Return the [X, Y] coordinate for the center point of the cell that contains the specified text.  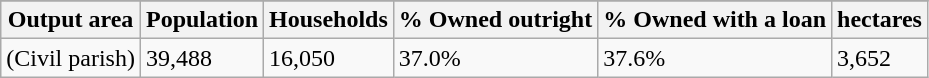
37.6% [715, 58]
37.0% [495, 58]
(Civil parish) [71, 58]
3,652 [880, 58]
Population [202, 20]
Output area [71, 20]
hectares [880, 20]
39,488 [202, 58]
% Owned with a loan [715, 20]
% Owned outright [495, 20]
Households [329, 20]
16,050 [329, 58]
